Locate the cell with the specified text and output its (x, y) center coordinate. 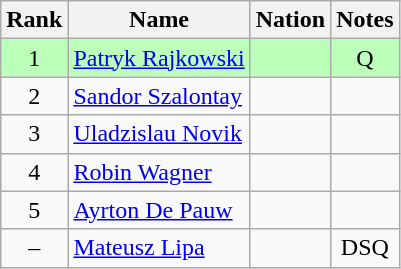
– (34, 248)
4 (34, 172)
Nation (290, 20)
Patryk Rajkowski (159, 58)
Q (365, 58)
Mateusz Lipa (159, 248)
Uladzislau Novik (159, 134)
Sandor Szalontay (159, 96)
Name (159, 20)
Notes (365, 20)
1 (34, 58)
Ayrton De Pauw (159, 210)
2 (34, 96)
3 (34, 134)
DSQ (365, 248)
Robin Wagner (159, 172)
5 (34, 210)
Rank (34, 20)
